Detect which cell encompasses the target text, then output its (x, y) center coordinate. 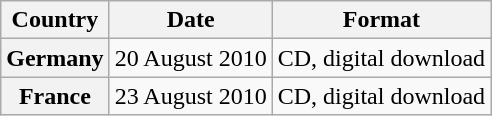
Format (381, 20)
Germany (55, 58)
20 August 2010 (190, 58)
23 August 2010 (190, 96)
Date (190, 20)
Country (55, 20)
France (55, 96)
